Locate the cell with the specified text and output its (X, Y) center coordinate. 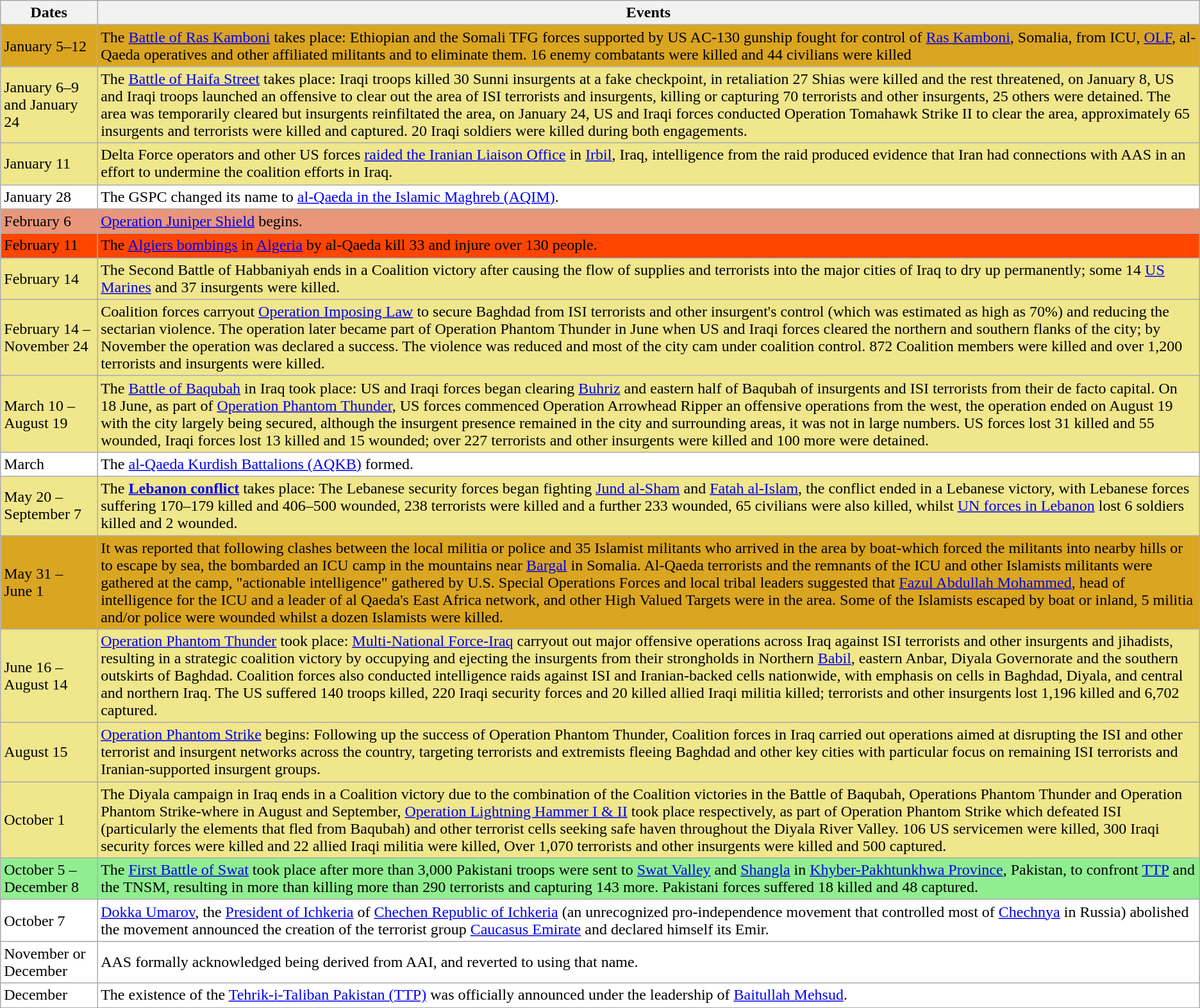
February 14 (49, 278)
The existence of the Tehrik-i-Taliban Pakistan (TTP) was officially announced under the leadership of Baitullah Mehsud. (649, 995)
December (49, 995)
AAS formally acknowledged being derived from AAI, and reverted to using that name. (649, 963)
February 6 (49, 221)
May 20 – September 7 (49, 506)
August 15 (49, 752)
May 31 – June 1 (49, 582)
June 16 – August 14 (49, 676)
Events (649, 13)
February 11 (49, 245)
The al-Qaeda Kurdish Battalions (AQKB) formed. (649, 464)
March 10 – August 19 (49, 414)
March (49, 464)
January 28 (49, 197)
October 5 – December 8 (49, 879)
Dates (49, 13)
November or December (49, 963)
Operation Juniper Shield begins. (649, 221)
The GSPC changed its name to al-Qaeda in the Islamic Maghreb (AQIM). (649, 197)
January 11 (49, 164)
February 14 – November 24 (49, 337)
October 1 (49, 820)
January 5–12 (49, 46)
October 7 (49, 920)
The Algiers bombings in Algeria by al-Qaeda kill 33 and injure over 130 people. (649, 245)
January 6–9 and January 24 (49, 105)
